Scan for the cell matching the given text and deliver its (x, y) coordinate at center. 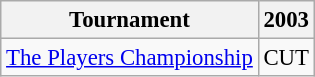
2003 (286, 20)
The Players Championship (130, 58)
CUT (286, 58)
Tournament (130, 20)
